For the text-containing cell, return its midpoint in (X, Y) coordinate format. 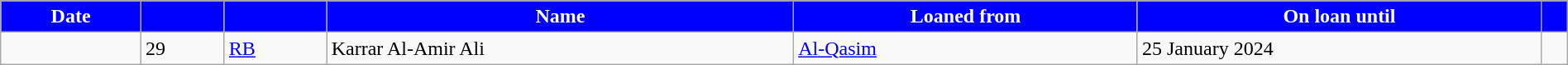
Loaned from (966, 17)
Name (561, 17)
Karrar Al-Amir Ali (561, 48)
25 January 2024 (1339, 48)
RB (275, 48)
29 (182, 48)
Date (71, 17)
On loan until (1339, 17)
Al-Qasim (966, 48)
